Identify which cell holds the provided text, then report its [x, y] central coordinate. 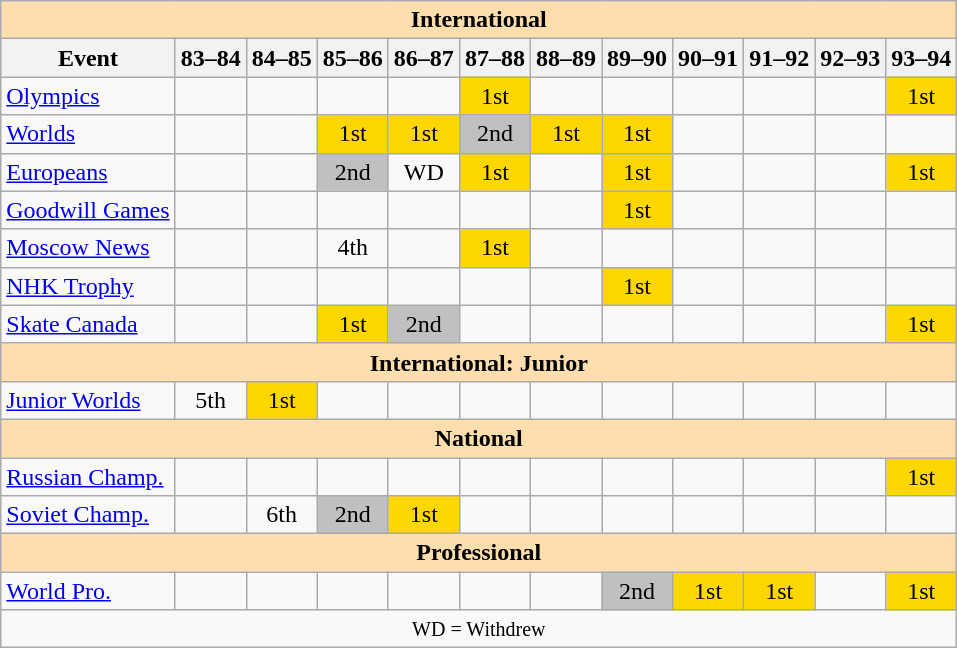
Russian Champ. [88, 477]
Event [88, 58]
84–85 [282, 58]
6th [282, 515]
83–84 [210, 58]
Olympics [88, 96]
Junior Worlds [88, 400]
87–88 [494, 58]
92–93 [850, 58]
International: Junior [479, 362]
89–90 [638, 58]
85–86 [352, 58]
86–87 [424, 58]
Worlds [88, 134]
88–89 [566, 58]
93–94 [922, 58]
Europeans [88, 172]
International [479, 20]
4th [352, 248]
Moscow News [88, 248]
National [479, 438]
Skate Canada [88, 324]
WD = Withdrew [479, 629]
90–91 [708, 58]
5th [210, 400]
91–92 [780, 58]
Soviet Champ. [88, 515]
Goodwill Games [88, 210]
NHK Trophy [88, 286]
Professional [479, 553]
WD [424, 172]
World Pro. [88, 591]
